From the cell containing the given text, extract its center point as [x, y] coordinate. 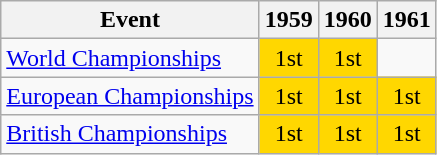
1960 [348, 20]
1961 [406, 20]
European Championships [130, 96]
World Championships [130, 58]
British Championships [130, 134]
1959 [288, 20]
Event [130, 20]
